Locate the cell with the specified text and output its (X, Y) center coordinate. 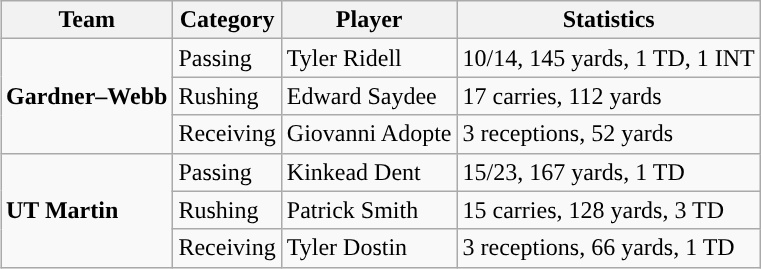
Tyler Dostin (369, 248)
Player (369, 20)
15/23, 167 yards, 1 TD (608, 172)
17 carries, 112 yards (608, 96)
Gardner–Webb (86, 96)
10/14, 145 yards, 1 TD, 1 INT (608, 58)
Giovanni Adopte (369, 134)
Tyler Ridell (369, 58)
Statistics (608, 20)
UT Martin (86, 210)
Team (86, 20)
3 receptions, 66 yards, 1 TD (608, 248)
3 receptions, 52 yards (608, 134)
15 carries, 128 yards, 3 TD (608, 210)
Category (227, 20)
Edward Saydee (369, 96)
Kinkead Dent (369, 172)
Patrick Smith (369, 210)
